Detect which cell encompasses the target text, then output its (X, Y) center coordinate. 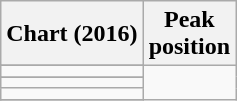
Chart (2016) (72, 34)
Peakposition (189, 34)
